Find where the given text appears and provide that cell's center as [x, y] coordinate. 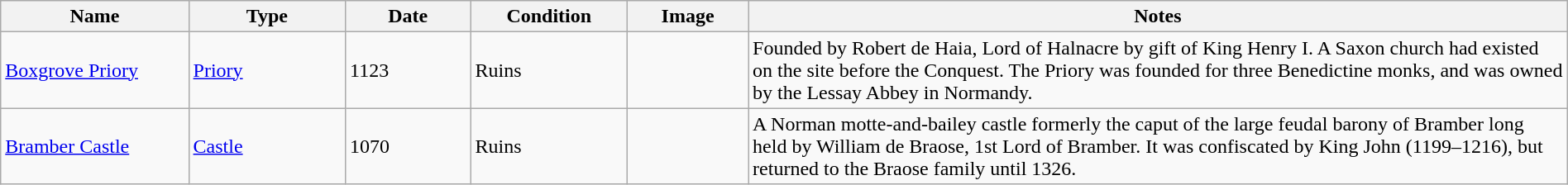
Name [94, 17]
Priory [266, 70]
Notes [1158, 17]
1070 [409, 146]
Image [688, 17]
1123 [409, 70]
Condition [549, 17]
Boxgrove Priory [94, 70]
Castle [266, 146]
Date [409, 17]
Type [266, 17]
Bramber Castle [94, 146]
